Output the (X, Y) coordinate of the center of the cell containing the given text.  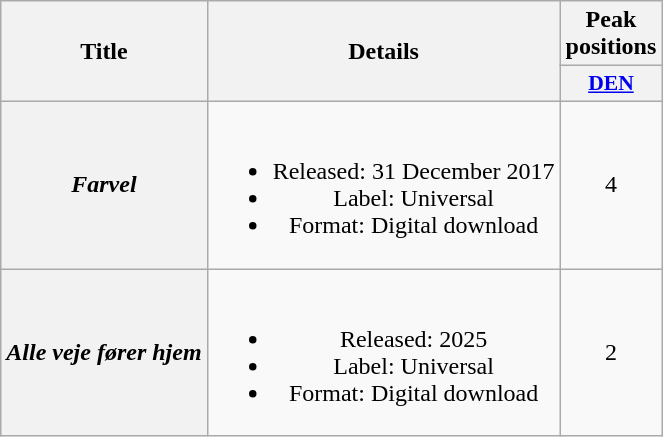
2 (611, 352)
Released: 2025Label: UniversalFormat: Digital download (384, 352)
Peak positions (611, 34)
Details (384, 52)
Released: 31 December 2017Label: UniversalFormat: Digital download (384, 184)
DEN (611, 84)
Alle veje fører hjem (104, 352)
Farvel (104, 184)
4 (611, 184)
Title (104, 52)
